Return [X, Y] of the center of cell containing provided text 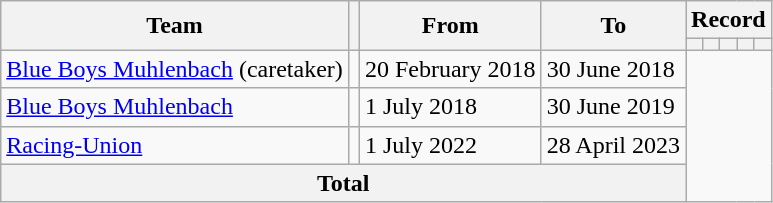
28 April 2023 [613, 145]
1 July 2022 [450, 145]
Blue Boys Muhlenbach (caretaker) [175, 69]
To [613, 26]
Racing-Union [175, 145]
Total [344, 183]
Blue Boys Muhlenbach [175, 107]
From [450, 26]
Team [175, 26]
1 July 2018 [450, 107]
20 February 2018 [450, 69]
30 June 2019 [613, 107]
Record [729, 20]
30 June 2018 [613, 69]
